Return the (x, y) coordinate for the center point of the cell that contains the specified text.  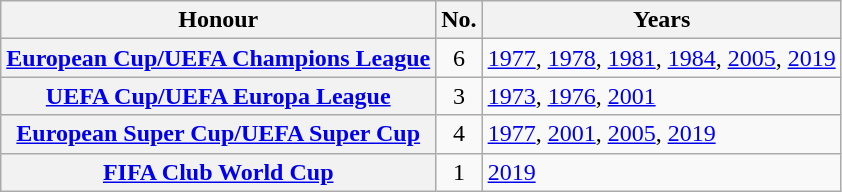
6 (459, 58)
2019 (662, 172)
No. (459, 20)
1 (459, 172)
1977, 1978, 1981, 1984, 2005, 2019 (662, 58)
1977, 2001, 2005, 2019 (662, 134)
Years (662, 20)
European Super Cup/UEFA Super Cup (218, 134)
European Cup/UEFA Champions League (218, 58)
Honour (218, 20)
FIFA Club World Cup (218, 172)
4 (459, 134)
UEFA Cup/UEFA Europa League (218, 96)
3 (459, 96)
1973, 1976, 2001 (662, 96)
